Return [X, Y] of the center of cell containing provided text 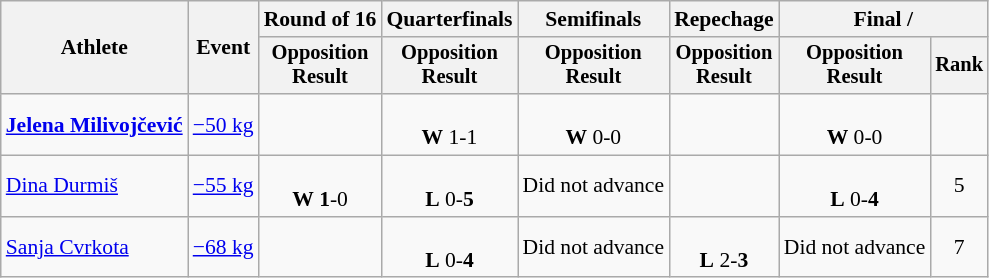
Athlete [94, 48]
Repechage [724, 19]
W 1-0 [320, 186]
−55 kg [224, 186]
L 2-3 [724, 248]
Event [224, 48]
Dina Durmiš [94, 186]
Final / [884, 19]
Sanja Cvrkota [94, 248]
Round of 16 [320, 19]
W 1-1 [449, 124]
−50 kg [224, 124]
−68 kg [224, 248]
L 0-5 [449, 186]
Quarterfinals [449, 19]
Rank [959, 66]
7 [959, 248]
5 [959, 186]
Jelena Milivojčević [94, 124]
Semifinals [594, 19]
